Return (x, y) of the center of cell containing provided text 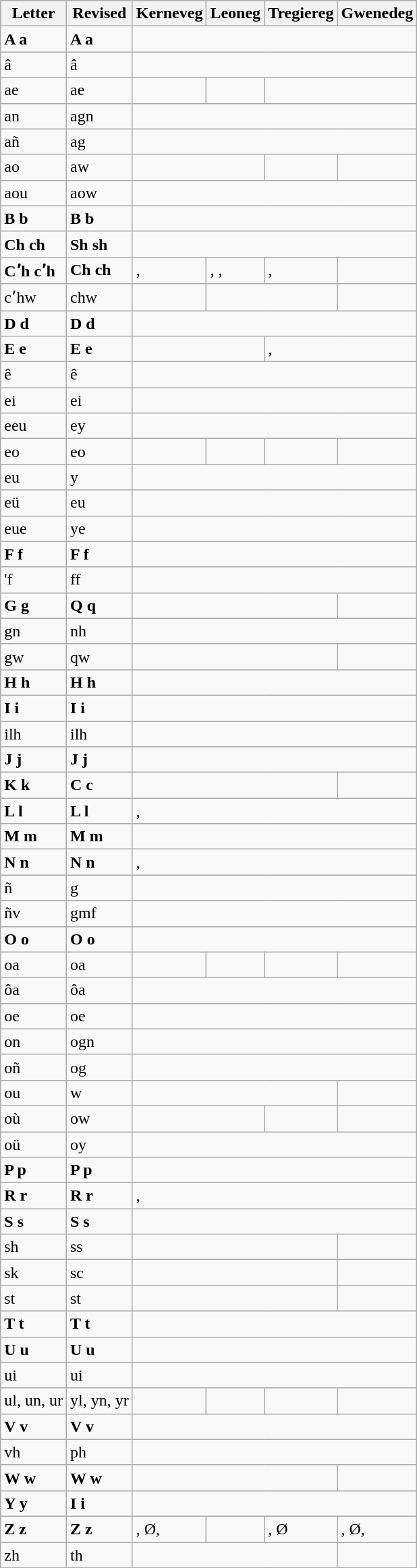
eue (34, 529)
Q q (99, 605)
C c (99, 785)
ñv (34, 913)
aw (99, 167)
an (34, 116)
oy (99, 1144)
eü (34, 503)
agn (99, 116)
w (99, 1093)
vh (34, 1452)
y (99, 477)
, , (235, 270)
ph (99, 1452)
og (99, 1067)
ag (99, 142)
qw (99, 657)
on (34, 1042)
K k (34, 785)
Letter (34, 13)
Revised (99, 13)
ow (99, 1118)
Kerneveg (169, 13)
gn (34, 631)
ogn (99, 1042)
oñ (34, 1067)
ou (34, 1093)
g (99, 888)
Leoneg (235, 13)
Gwenedeg (377, 13)
G g (34, 605)
Cʼh cʼh (34, 270)
th (99, 1555)
Sh sh (99, 244)
cʼhw (34, 297)
ao (34, 167)
zh (34, 1555)
ñ (34, 888)
Tregiereg (301, 13)
où (34, 1118)
ye (99, 529)
añ (34, 142)
chw (99, 297)
eeu (34, 426)
, Ø (301, 1529)
yl, yn, yr (99, 1401)
'f (34, 580)
sc (99, 1273)
ss (99, 1247)
Y y (34, 1503)
aou (34, 193)
ey (99, 426)
sk (34, 1273)
ff (99, 580)
aow (99, 193)
oü (34, 1144)
sh (34, 1247)
gw (34, 657)
gmf (99, 913)
nh (99, 631)
ul, un, ur (34, 1401)
